Locate the cell with the specified text and output its (x, y) center coordinate. 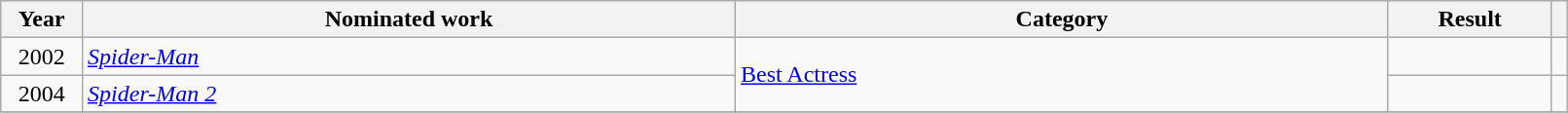
Spider-Man (409, 56)
2004 (42, 94)
Spider-Man 2 (409, 94)
2002 (42, 56)
Year (42, 19)
Nominated work (409, 19)
Best Actress (1061, 75)
Category (1061, 19)
Result (1470, 19)
